Detect which cell encompasses the target text, then output its (x, y) center coordinate. 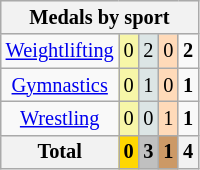
3 (148, 152)
4 (188, 152)
Gymnastics (60, 85)
Weightlifting (60, 51)
Wrestling (60, 118)
Medals by sport (100, 17)
Total (60, 152)
